Search for the cell housing the specified text and yield its [X, Y] center coordinate. 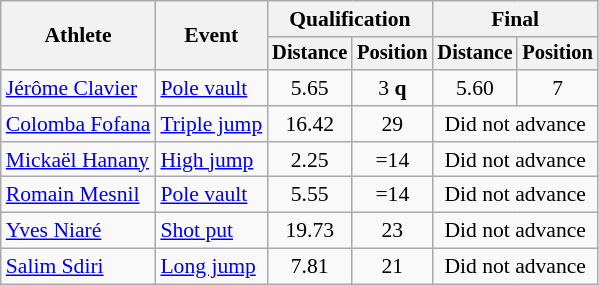
Shot put [211, 231]
7.81 [310, 267]
5.55 [310, 195]
21 [392, 267]
Event [211, 36]
2.25 [310, 160]
High jump [211, 160]
19.73 [310, 231]
Athlete [78, 36]
Yves Niaré [78, 231]
Jérôme Clavier [78, 88]
Long jump [211, 267]
5.60 [476, 88]
Mickaël Hanany [78, 160]
Salim Sdiri [78, 267]
23 [392, 231]
3 q [392, 88]
Qualification [350, 19]
Triple jump [211, 124]
Final [516, 19]
29 [392, 124]
5.65 [310, 88]
16.42 [310, 124]
7 [557, 88]
Romain Mesnil [78, 195]
Colomba Fofana [78, 124]
